Provide the [X, Y] coordinate of the cell's center where the given text is located.  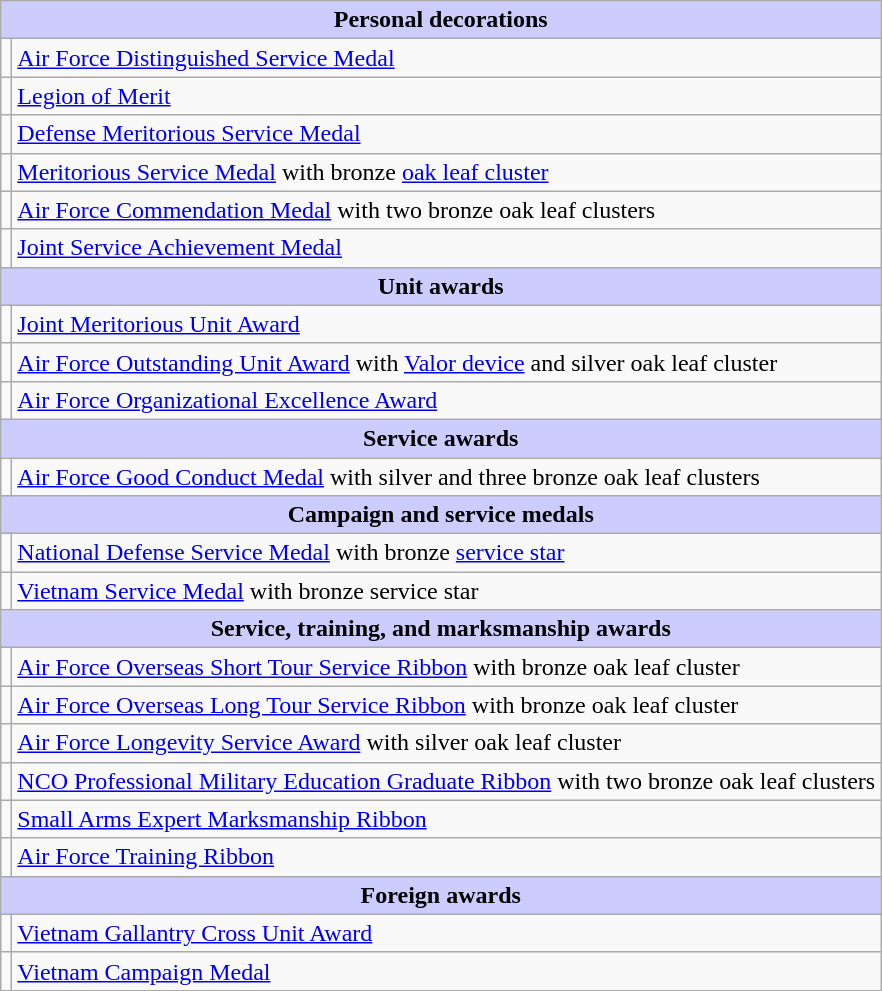
Air Force Overseas Long Tour Service Ribbon with bronze oak leaf cluster [446, 705]
Vietnam Gallantry Cross Unit Award [446, 933]
Service awards [441, 438]
Campaign and service medals [441, 515]
Personal decorations [441, 20]
Vietnam Service Medal with bronze service star [446, 591]
Air Force Good Conduct Medal with silver and three bronze oak leaf clusters [446, 477]
Meritorious Service Medal with bronze oak leaf cluster [446, 172]
National Defense Service Medal with bronze service star [446, 553]
Legion of Merit [446, 96]
Air Force Commendation Medal with two bronze oak leaf clusters [446, 210]
Defense Meritorious Service Medal [446, 134]
Air Force Distinguished Service Medal [446, 58]
Unit awards [441, 286]
Air Force Overseas Short Tour Service Ribbon with bronze oak leaf cluster [446, 667]
Air Force Longevity Service Award with silver oak leaf cluster [446, 743]
NCO Professional Military Education Graduate Ribbon with two bronze oak leaf clusters [446, 781]
Joint Service Achievement Medal [446, 248]
Air Force Training Ribbon [446, 857]
Service, training, and marksmanship awards [441, 629]
Vietnam Campaign Medal [446, 971]
Joint Meritorious Unit Award [446, 324]
Air Force Outstanding Unit Award with Valor device and silver oak leaf cluster [446, 362]
Foreign awards [441, 895]
Small Arms Expert Marksmanship Ribbon [446, 819]
Air Force Organizational Excellence Award [446, 400]
